For the text-containing cell, return its midpoint in [X, Y] coordinate format. 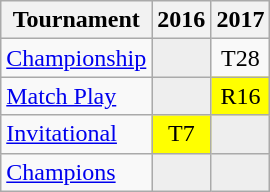
Championship [76, 58]
T28 [240, 58]
Match Play [76, 96]
Champions [76, 172]
R16 [240, 96]
2017 [240, 20]
Invitational [76, 134]
Tournament [76, 20]
2016 [182, 20]
T7 [182, 134]
